Capture the cell that displays the provided text and extract its [x, y] central coordinate. 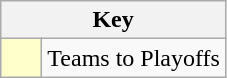
Teams to Playoffs [134, 58]
Key [114, 20]
